For the text-containing cell, return its midpoint in (X, Y) coordinate format. 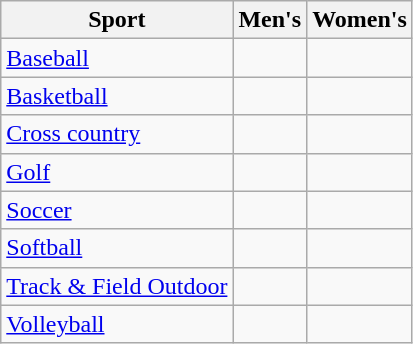
Softball (117, 248)
Women's (360, 20)
Soccer (117, 210)
Track & Field Outdoor (117, 286)
Volleyball (117, 324)
Basketball (117, 96)
Cross country (117, 134)
Golf (117, 172)
Men's (270, 20)
Baseball (117, 58)
Sport (117, 20)
